For the text-containing cell, return its midpoint in (x, y) coordinate format. 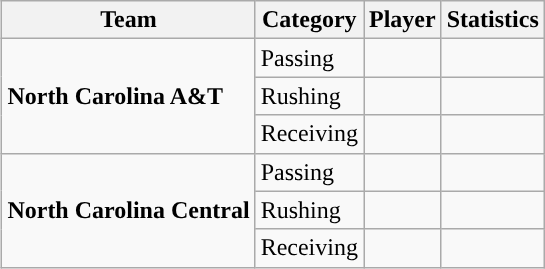
Statistics (492, 20)
Team (128, 20)
Category (309, 20)
North Carolina Central (128, 210)
North Carolina A&T (128, 96)
Player (403, 20)
